Capture the cell that displays the provided text and extract its (x, y) central coordinate. 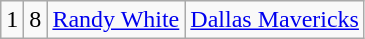
8 (36, 20)
1 (12, 20)
Randy White (116, 20)
Dallas Mavericks (275, 20)
